Pinpoint the cell where the given text exists, returning its (x, y) midpoint coordinate. 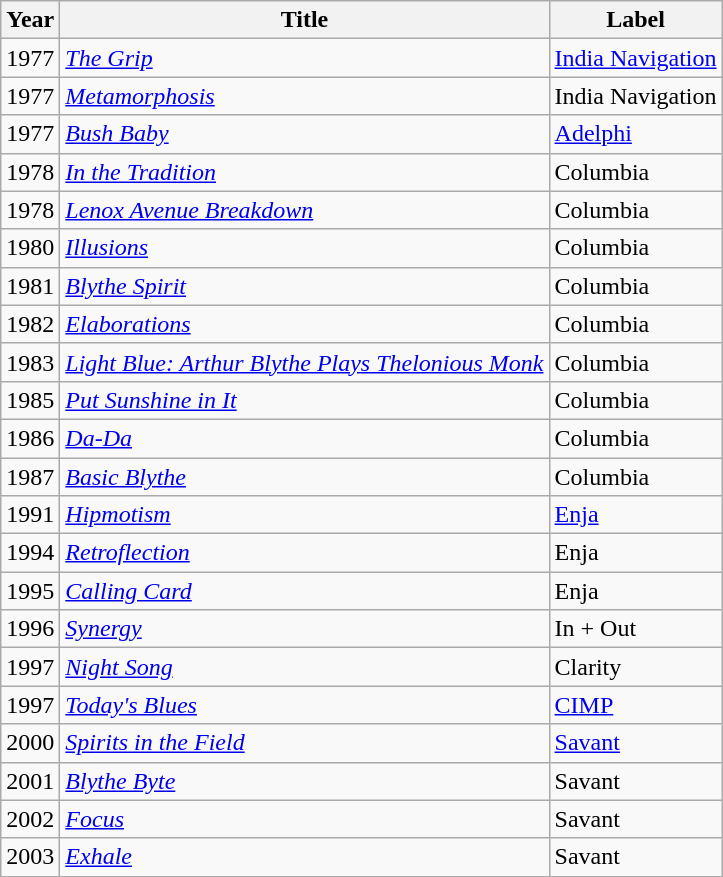
Blythe Byte (304, 781)
Lenox Avenue Breakdown (304, 210)
Blythe Spirit (304, 286)
2002 (30, 819)
Retroflection (304, 553)
1985 (30, 400)
1982 (30, 324)
Night Song (304, 667)
Clarity (636, 667)
1986 (30, 438)
Today's Blues (304, 705)
Label (636, 20)
Spirits in the Field (304, 743)
Exhale (304, 857)
The Grip (304, 58)
Illusions (304, 248)
Adelphi (636, 134)
Metamorphosis (304, 96)
1994 (30, 553)
CIMP (636, 705)
2001 (30, 781)
Da-Da (304, 438)
Light Blue: Arthur Blythe Plays Thelonious Monk (304, 362)
Title (304, 20)
1983 (30, 362)
1991 (30, 515)
Focus (304, 819)
Hipmotism (304, 515)
2000 (30, 743)
1980 (30, 248)
Elaborations (304, 324)
1995 (30, 591)
Bush Baby (304, 134)
2003 (30, 857)
Calling Card (304, 591)
In the Tradition (304, 172)
In + Out (636, 629)
1987 (30, 477)
Synergy (304, 629)
1996 (30, 629)
1981 (30, 286)
Basic Blythe (304, 477)
Put Sunshine in It (304, 400)
Year (30, 20)
